Output the (X, Y) coordinate of the center of the cell containing the given text.  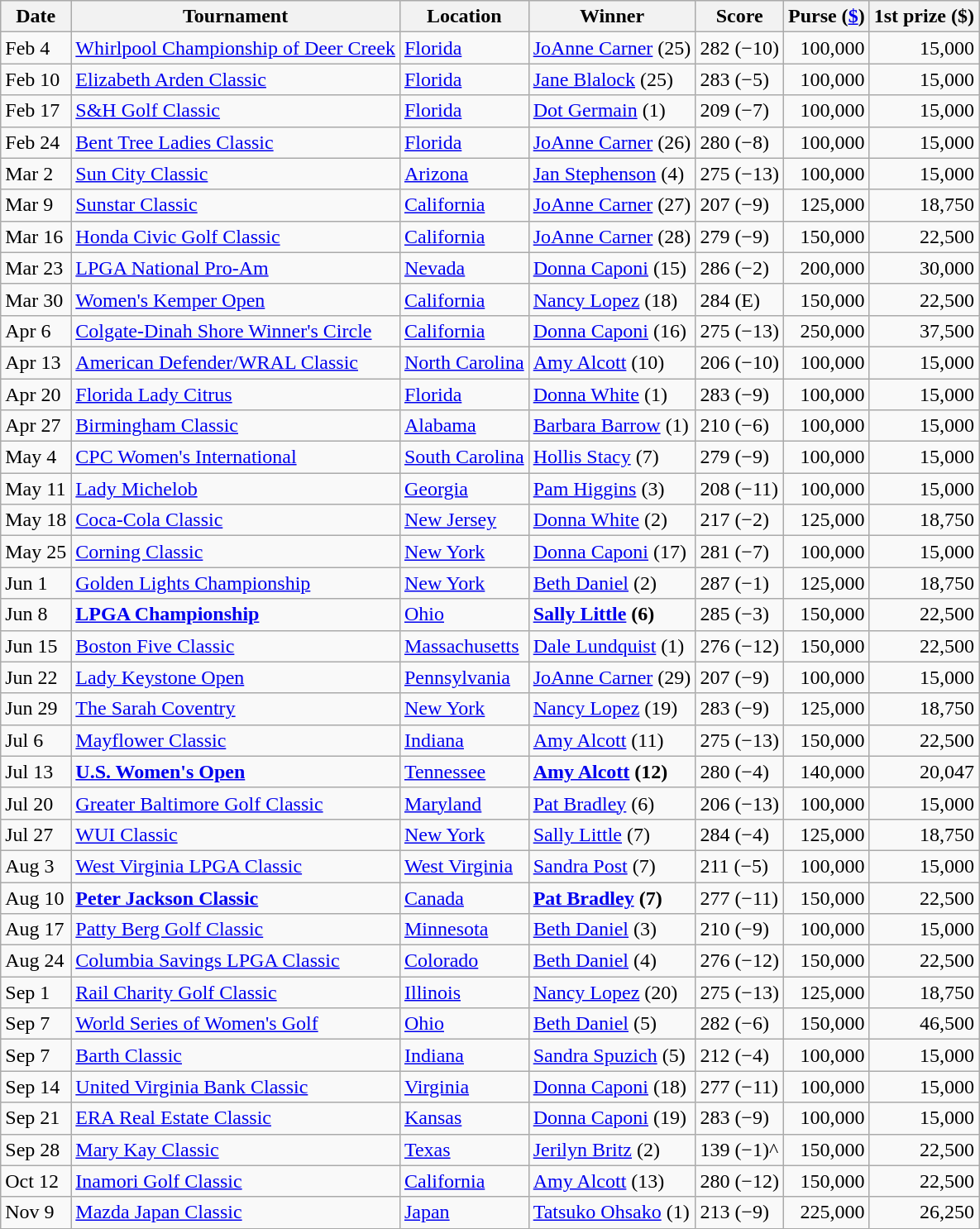
Dale Lundquist (1) (612, 646)
World Series of Women's Golf (236, 1024)
284 (E) (739, 299)
Honda Civic Golf Classic (236, 237)
Apr 20 (36, 395)
Sandra Post (7) (612, 866)
286 (−2) (739, 268)
Jun 8 (36, 614)
140,000 (826, 772)
Jun 1 (36, 583)
Alabama (464, 426)
Jan Stephenson (4) (612, 174)
LPGA Championship (236, 614)
Location (464, 17)
LPGA National Pro-Am (236, 268)
S&H Golf Classic (236, 111)
Nancy Lopez (19) (612, 709)
37,500 (924, 331)
Apr 6 (36, 331)
Apr 13 (36, 362)
208 (−11) (739, 489)
CPC Women's International (236, 457)
Elizabeth Arden Classic (236, 79)
Mar 30 (36, 299)
285 (−3) (739, 614)
281 (−7) (739, 552)
The Sarah Coventry (236, 709)
Oct 12 (36, 1181)
Beth Daniel (2) (612, 583)
New Jersey (464, 520)
280 (−8) (739, 142)
20,047 (924, 772)
Amy Alcott (13) (612, 1181)
North Carolina (464, 362)
Dot Germain (1) (612, 111)
206 (−13) (739, 803)
Tatsuko Ohsako (1) (612, 1212)
Maryland (464, 803)
Feb 24 (36, 142)
210 (−6) (739, 426)
United Virginia Bank Classic (236, 1087)
Lady Michelob (236, 489)
ERA Real Estate Classic (236, 1118)
Jun 22 (36, 677)
Nancy Lopez (20) (612, 992)
Sep 21 (36, 1118)
Donna Caponi (18) (612, 1087)
Minnesota (464, 930)
Arizona (464, 174)
Birmingham Classic (236, 426)
Hollis Stacy (7) (612, 457)
Amy Alcott (10) (612, 362)
Virginia (464, 1087)
282 (−6) (739, 1024)
287 (−1) (739, 583)
Jul 20 (36, 803)
Corning Classic (236, 552)
Purse ($) (826, 17)
206 (−10) (739, 362)
Nevada (464, 268)
Feb 17 (36, 111)
Sunstar Classic (236, 205)
Columbia Savings LPGA Classic (236, 961)
211 (−5) (739, 866)
Sep 1 (36, 992)
282 (−10) (739, 48)
Aug 3 (36, 866)
30,000 (924, 268)
Donna Caponi (17) (612, 552)
Jun 15 (36, 646)
Jul 6 (36, 740)
Feb 10 (36, 79)
Donna Caponi (16) (612, 331)
Pat Bradley (7) (612, 897)
Barbara Barrow (1) (612, 426)
Patty Berg Golf Classic (236, 930)
Massachusetts (464, 646)
Date (36, 17)
Mar 16 (36, 237)
Pat Bradley (6) (612, 803)
Barth Classic (236, 1055)
Sun City Classic (236, 174)
210 (−9) (739, 930)
West Virginia LPGA Classic (236, 866)
WUI Classic (236, 834)
Boston Five Classic (236, 646)
Tournament (236, 17)
Sally Little (6) (612, 614)
Bent Tree Ladies Classic (236, 142)
Greater Baltimore Golf Classic (236, 803)
284 (−4) (739, 834)
Jane Blalock (25) (612, 79)
Mar 2 (36, 174)
280 (−12) (739, 1181)
213 (−9) (739, 1212)
Aug 10 (36, 897)
Canada (464, 897)
South Carolina (464, 457)
Golden Lights Championship (236, 583)
Aug 24 (36, 961)
Rail Charity Golf Classic (236, 992)
Score (739, 17)
West Virginia (464, 866)
May 25 (36, 552)
Sep 28 (36, 1150)
Apr 27 (36, 426)
May 18 (36, 520)
May 11 (36, 489)
Sally Little (7) (612, 834)
May 4 (36, 457)
46,500 (924, 1024)
JoAnne Carner (25) (612, 48)
Colgate-Dinah Shore Winner's Circle (236, 331)
Mar 23 (36, 268)
Beth Daniel (3) (612, 930)
283 (−5) (739, 79)
250,000 (826, 331)
Coca-Cola Classic (236, 520)
Donna Caponi (19) (612, 1118)
Florida Lady Citrus (236, 395)
217 (−2) (739, 520)
JoAnne Carner (28) (612, 237)
Mazda Japan Classic (236, 1212)
Illinois (464, 992)
Donna Caponi (15) (612, 268)
Donna White (1) (612, 395)
212 (−4) (739, 1055)
Japan (464, 1212)
Donna White (2) (612, 520)
225,000 (826, 1212)
Lady Keystone Open (236, 677)
JoAnne Carner (26) (612, 142)
Tennessee (464, 772)
Texas (464, 1150)
Mary Kay Classic (236, 1150)
1st prize ($) (924, 17)
Nov 9 (36, 1212)
Amy Alcott (12) (612, 772)
Mayflower Classic (236, 740)
JoAnne Carner (29) (612, 677)
Pennsylvania (464, 677)
Mar 9 (36, 205)
Feb 4 (36, 48)
Jul 13 (36, 772)
Peter Jackson Classic (236, 897)
Georgia (464, 489)
Pam Higgins (3) (612, 489)
209 (−7) (739, 111)
Nancy Lopez (18) (612, 299)
Inamori Golf Classic (236, 1181)
JoAnne Carner (27) (612, 205)
Aug 17 (36, 930)
Amy Alcott (11) (612, 740)
Jul 27 (36, 834)
Whirlpool Championship of Deer Creek (236, 48)
U.S. Women's Open (236, 772)
Kansas (464, 1118)
Beth Daniel (5) (612, 1024)
200,000 (826, 268)
Jerilyn Britz (2) (612, 1150)
Sandra Spuzich (5) (612, 1055)
Sep 14 (36, 1087)
280 (−4) (739, 772)
American Defender/WRAL Classic (236, 362)
Beth Daniel (4) (612, 961)
Colorado (464, 961)
26,250 (924, 1212)
Women's Kemper Open (236, 299)
Jun 29 (36, 709)
139 (−1)^ (739, 1150)
Winner (612, 17)
